Pinpoint the cell where the given text exists, returning its [x, y] midpoint coordinate. 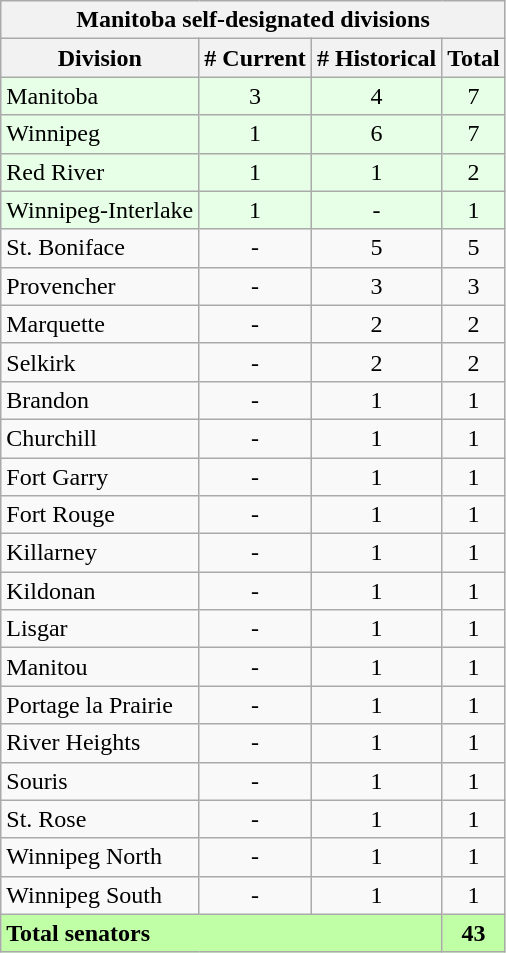
Kildonan [100, 591]
Winnipeg [100, 134]
St. Rose [100, 819]
Brandon [100, 400]
Manitou [100, 667]
Killarney [100, 553]
43 [474, 933]
Winnipeg-Interlake [100, 210]
6 [376, 134]
Winnipeg South [100, 895]
Total senators [222, 933]
Portage la Prairie [100, 705]
Manitoba [100, 96]
Churchill [100, 438]
Lisgar [100, 629]
Manitoba self-designated divisions [254, 20]
Red River [100, 172]
Fort Rouge [100, 515]
Winnipeg North [100, 857]
# Current [256, 58]
Souris [100, 781]
Selkirk [100, 362]
River Heights [100, 743]
St. Boniface [100, 248]
Total [474, 58]
Fort Garry [100, 477]
Division [100, 58]
Marquette [100, 324]
Provencher [100, 286]
4 [376, 96]
# Historical [376, 58]
